Pinpoint the cell where the given text exists, returning its [x, y] midpoint coordinate. 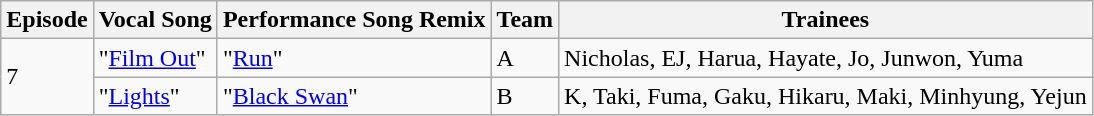
K, Taki, Fuma, Gaku, Hikaru, Maki, Minhyung, Yejun [826, 96]
"Run" [354, 58]
B [525, 96]
"Black Swan" [354, 96]
Team [525, 20]
Episode [47, 20]
Vocal Song [155, 20]
Nicholas, EJ, Harua, Hayate, Jo, Junwon, Yuma [826, 58]
"Film Out" [155, 58]
A [525, 58]
"Lights" [155, 96]
7 [47, 77]
Performance Song Remix [354, 20]
Trainees [826, 20]
